Locate the cell with the specified text and output its [X, Y] center coordinate. 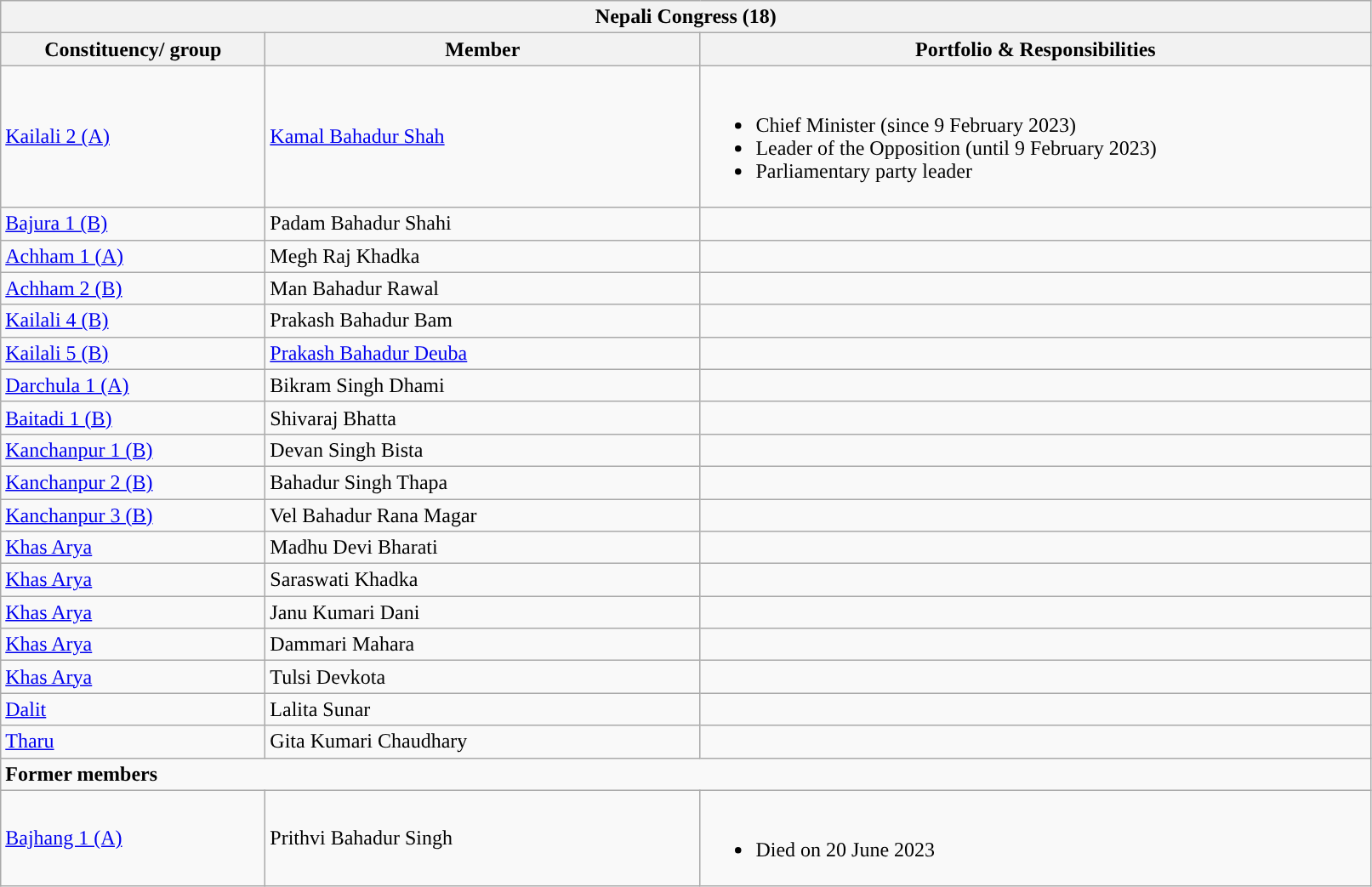
Shivaraj Bhatta [483, 418]
Bajura 1 (B) [133, 224]
Member [483, 49]
Kanchanpur 3 (B) [133, 515]
Chief Minister (since 9 February 2023)Leader of the Opposition (until 9 February 2023)Parliamentary party leader [1036, 136]
Megh Raj Khadka [483, 256]
Constituency/ group [133, 49]
Prithvi Bahadur Singh [483, 839]
Bahadur Singh Thapa [483, 482]
Gita Kumari Chaudhary [483, 742]
Devan Singh Bista [483, 450]
Kanchanpur 1 (B) [133, 450]
Tulsi Devkota [483, 677]
Prakash Bahadur Bam [483, 321]
Vel Bahadur Rana Magar [483, 515]
Portfolio & Responsibilities [1036, 49]
Janu Kumari Dani [483, 612]
Achham 1 (A) [133, 256]
Bikram Singh Dhami [483, 385]
Kailali 5 (B) [133, 353]
Prakash Bahadur Deuba [483, 353]
Baitadi 1 (B) [133, 418]
Saraswati Khadka [483, 580]
Died on 20 June 2023 [1036, 839]
Man Bahadur Rawal [483, 288]
Former members [686, 774]
Achham 2 (B) [133, 288]
Dalit [133, 709]
Kamal Bahadur Shah [483, 136]
Kailali 4 (B) [133, 321]
Madhu Devi Bharati [483, 548]
Nepali Congress (18) [686, 17]
Padam Bahadur Shahi [483, 224]
Lalita Sunar [483, 709]
Kailali 2 (A) [133, 136]
Bajhang 1 (A) [133, 839]
Tharu [133, 742]
Darchula 1 (A) [133, 385]
Kanchanpur 2 (B) [133, 482]
Dammari Mahara [483, 645]
